Pinpoint the cell where the given text exists, returning its [X, Y] midpoint coordinate. 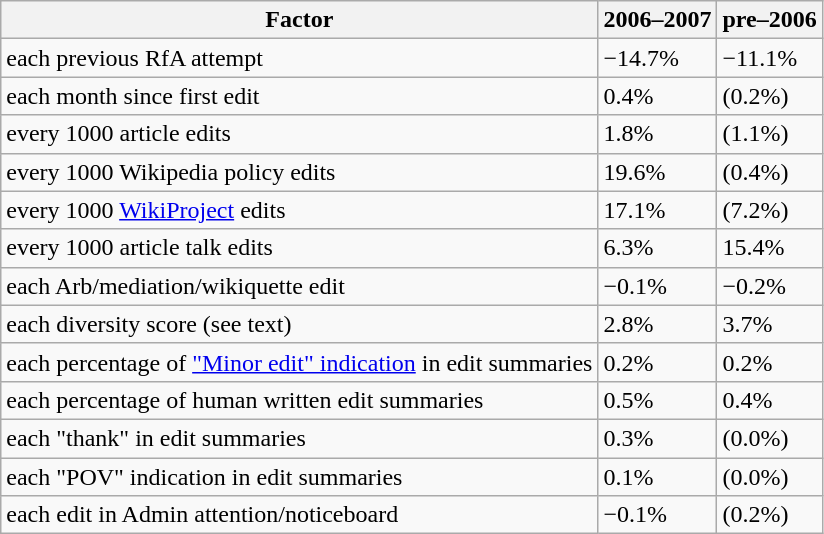
1.8% [658, 134]
3.7% [770, 324]
0.1% [658, 477]
−0.2% [770, 286]
every 1000 WikiProject edits [300, 210]
(7.2%) [770, 210]
19.6% [658, 172]
15.4% [770, 248]
0.3% [658, 438]
every 1000 Wikipedia policy edits [300, 172]
(0.4%) [770, 172]
0.5% [658, 400]
−11.1% [770, 58]
−14.7% [658, 58]
every 1000 article edits [300, 134]
each month since first edit [300, 96]
pre–2006 [770, 20]
each "thank" in edit summaries [300, 438]
each "POV" indication in edit summaries [300, 477]
each diversity score (see text) [300, 324]
2.8% [658, 324]
each Arb/mediation/wikiquette edit [300, 286]
each edit in Admin attention/noticeboard [300, 515]
every 1000 article talk edits [300, 248]
each previous RfA attempt [300, 58]
2006–2007 [658, 20]
each percentage of human written edit summaries [300, 400]
17.1% [658, 210]
each percentage of "Minor edit" indication in edit summaries [300, 362]
6.3% [658, 248]
(1.1%) [770, 134]
Factor [300, 20]
